From the cell containing the given text, extract its center point as [X, Y] coordinate. 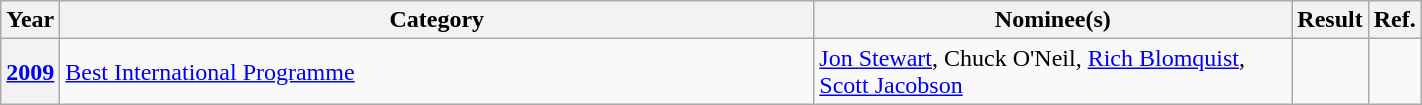
Jon Stewart, Chuck O'Neil, Rich Blomquist, Scott Jacobson [1053, 72]
Year [30, 20]
Category [437, 20]
Nominee(s) [1053, 20]
Best International Programme [437, 72]
Ref. [1394, 20]
2009 [30, 72]
Result [1330, 20]
